For the text-containing cell, return its midpoint in (x, y) coordinate format. 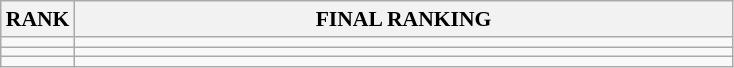
FINAL RANKING (403, 19)
RANK (38, 19)
